Search for the cell housing the specified text and yield its (x, y) center coordinate. 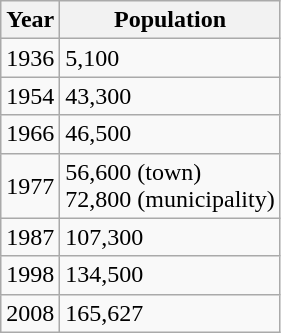
107,300 (170, 237)
1966 (30, 134)
1987 (30, 237)
56,600 (town)72,800 (municipality) (170, 186)
5,100 (170, 58)
1977 (30, 186)
134,500 (170, 275)
1998 (30, 275)
43,300 (170, 96)
1954 (30, 96)
165,627 (170, 313)
1936 (30, 58)
Population (170, 20)
2008 (30, 313)
Year (30, 20)
46,500 (170, 134)
